Pinpoint the cell where the given text exists, returning its (X, Y) midpoint coordinate. 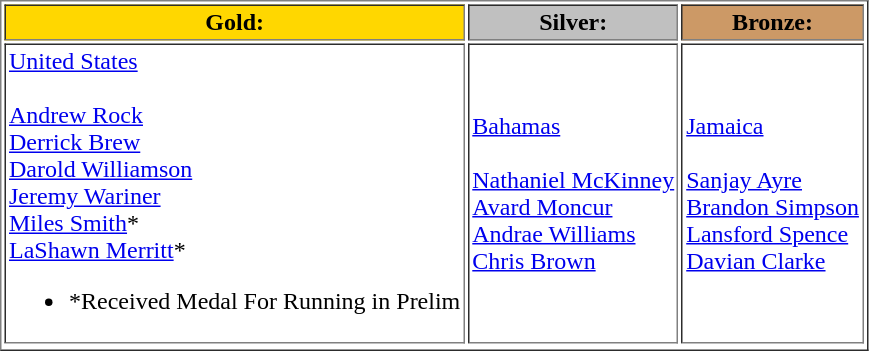
Gold: (234, 22)
JamaicaSanjay Ayre Brandon Simpson Lansford Spence Davian Clarke (773, 194)
Silver: (574, 22)
BahamasNathaniel McKinney Avard Moncur Andrae Williams Chris Brown (574, 194)
United StatesAndrew Rock Derrick Brew Darold Williamson Jeremy Wariner Miles Smith* LaShawn Merritt**Received Medal For Running in Prelim (234, 194)
Bronze: (773, 22)
